Search for the cell housing the specified text and yield its (x, y) center coordinate. 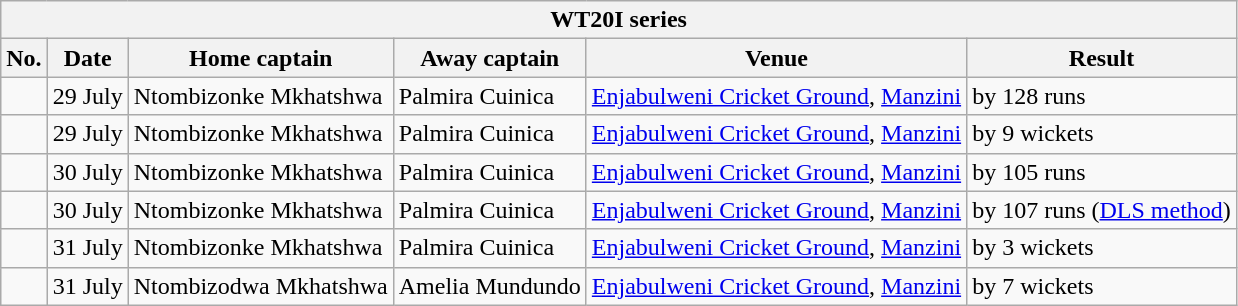
WT20I series (619, 20)
by 128 runs (1102, 96)
Date (88, 58)
by 7 wickets (1102, 286)
Ntombizodwa Mkhatshwa (260, 286)
by 107 runs (DLS method) (1102, 210)
by 3 wickets (1102, 248)
by 105 runs (1102, 172)
Away captain (490, 58)
No. (24, 58)
by 9 wickets (1102, 134)
Home captain (260, 58)
Venue (776, 58)
Amelia Mundundo (490, 286)
Result (1102, 58)
